Extract the (x, y) coordinate from the center of the cell holding the provided text.  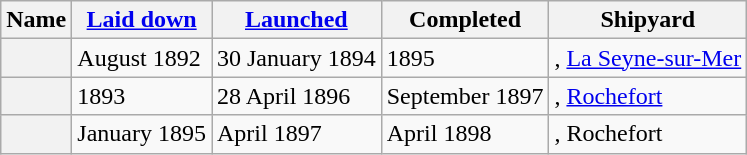
30 January 1894 (297, 58)
Completed (465, 20)
Launched (297, 20)
28 April 1896 (297, 96)
Laid down (142, 20)
September 1897 (465, 96)
April 1897 (297, 134)
, La Seyne-sur-Mer (648, 58)
Name (36, 20)
Shipyard (648, 20)
January 1895 (142, 134)
1895 (465, 58)
1893 (142, 96)
August 1892 (142, 58)
April 1898 (465, 134)
